Detect which cell encompasses the target text, then output its [X, Y] center coordinate. 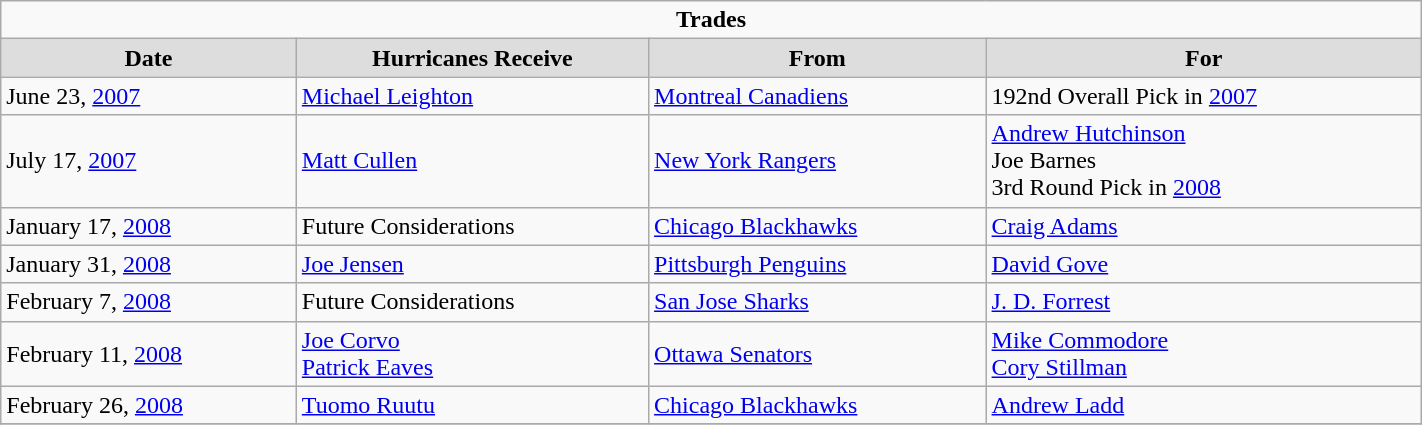
Andrew Hutchinson Joe Barnes 3rd Round Pick in 2008 [1204, 161]
Matt Cullen [472, 161]
Ottawa Senators [818, 354]
From [818, 58]
San Jose Sharks [818, 302]
January 31, 2008 [149, 264]
Mike Commodore Cory Stillman [1204, 354]
New York Rangers [818, 161]
Joe Jensen [472, 264]
Date [149, 58]
Trades [711, 20]
Pittsburgh Penguins [818, 264]
For [1204, 58]
Andrew Ladd [1204, 405]
February 7, 2008 [149, 302]
192nd Overall Pick in 2007 [1204, 96]
David Gove [1204, 264]
February 26, 2008 [149, 405]
J. D. Forrest [1204, 302]
Michael Leighton [472, 96]
January 17, 2008 [149, 226]
Montreal Canadiens [818, 96]
Joe Corvo Patrick Eaves [472, 354]
Craig Adams [1204, 226]
Tuomo Ruutu [472, 405]
Hurricanes Receive [472, 58]
June 23, 2007 [149, 96]
July 17, 2007 [149, 161]
February 11, 2008 [149, 354]
